Pinpoint the cell where the given text exists, returning its (x, y) midpoint coordinate. 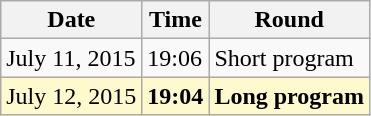
July 12, 2015 (72, 96)
19:06 (176, 58)
July 11, 2015 (72, 58)
Long program (290, 96)
Date (72, 20)
Time (176, 20)
19:04 (176, 96)
Round (290, 20)
Short program (290, 58)
